Extract the (X, Y) coordinate from the center of the cell holding the provided text.  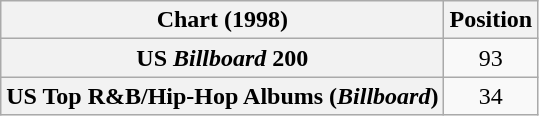
Position (491, 20)
93 (491, 58)
US Billboard 200 (222, 58)
US Top R&B/Hip-Hop Albums (Billboard) (222, 96)
34 (491, 96)
Chart (1998) (222, 20)
